Capture the cell that displays the provided text and extract its [x, y] central coordinate. 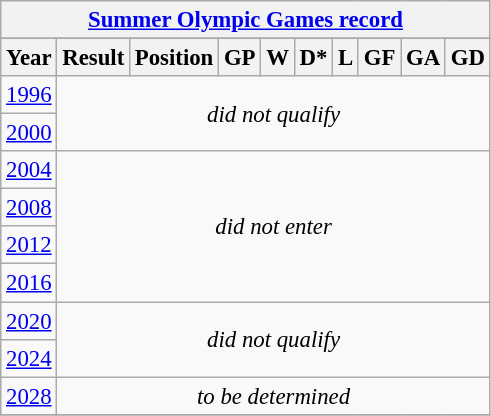
GF [379, 58]
GD [468, 58]
GP [240, 58]
2004 [29, 170]
2020 [29, 321]
2000 [29, 133]
2012 [29, 245]
Year [29, 58]
did not enter [274, 226]
2016 [29, 283]
D* [313, 58]
Position [174, 58]
2024 [29, 358]
L [346, 58]
GA [424, 58]
W [278, 58]
to be determined [274, 396]
2028 [29, 396]
Summer Olympic Games record [246, 20]
1996 [29, 95]
2008 [29, 208]
Result [94, 58]
